From the cell containing the given text, extract its center point as (X, Y) coordinate. 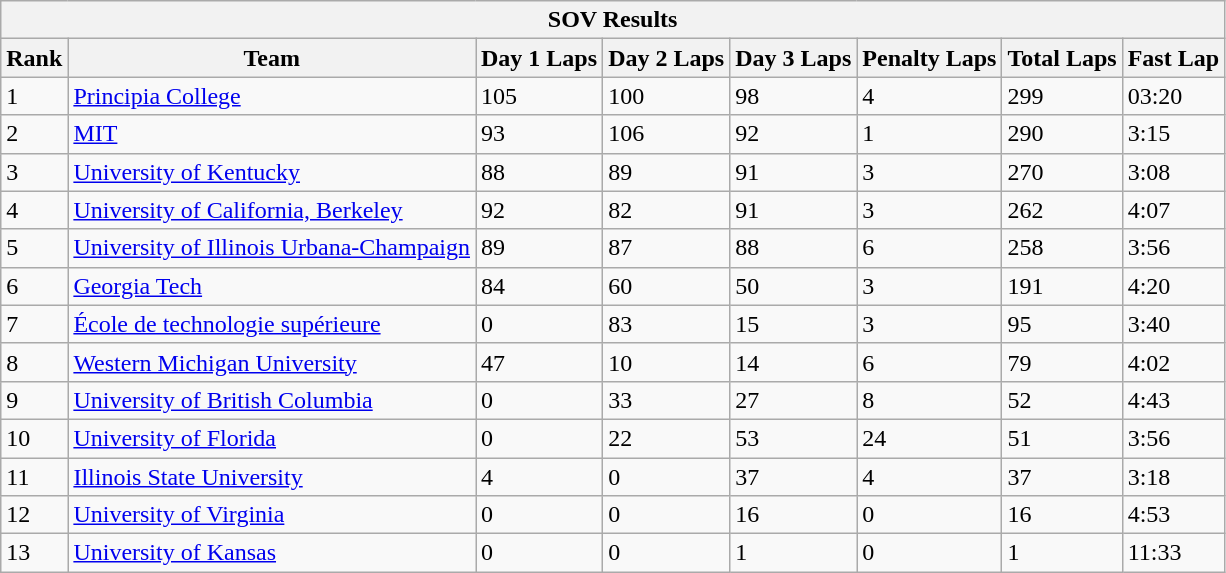
4:20 (1173, 286)
Western Michigan University (272, 362)
191 (1062, 286)
University of Kansas (272, 553)
3:08 (1173, 172)
87 (666, 248)
84 (540, 286)
École de technologie supérieure (272, 324)
3:15 (1173, 134)
262 (1062, 210)
SOV Results (613, 20)
Team (272, 58)
22 (666, 438)
4:43 (1173, 400)
University of Kentucky (272, 172)
Principia College (272, 96)
82 (666, 210)
Day 2 Laps (666, 58)
4:53 (1173, 515)
93 (540, 134)
27 (794, 400)
MIT (272, 134)
2 (34, 134)
24 (930, 438)
105 (540, 96)
University of Illinois Urbana-Champaign (272, 248)
Total Laps (1062, 58)
60 (666, 286)
12 (34, 515)
Rank (34, 58)
53 (794, 438)
03:20 (1173, 96)
Fast Lap (1173, 58)
258 (1062, 248)
Georgia Tech (272, 286)
3:18 (1173, 477)
106 (666, 134)
University of California, Berkeley (272, 210)
47 (540, 362)
University of Florida (272, 438)
4:07 (1173, 210)
14 (794, 362)
51 (1062, 438)
52 (1062, 400)
13 (34, 553)
11:33 (1173, 553)
Day 3 Laps (794, 58)
50 (794, 286)
290 (1062, 134)
Day 1 Laps (540, 58)
7 (34, 324)
Penalty Laps (930, 58)
University of Virginia (272, 515)
University of British Columbia (272, 400)
Illinois State University (272, 477)
33 (666, 400)
11 (34, 477)
83 (666, 324)
299 (1062, 96)
3:40 (1173, 324)
270 (1062, 172)
9 (34, 400)
4:02 (1173, 362)
15 (794, 324)
5 (34, 248)
100 (666, 96)
95 (1062, 324)
79 (1062, 362)
98 (794, 96)
